Pinpoint the cell where the given text exists, returning its (X, Y) midpoint coordinate. 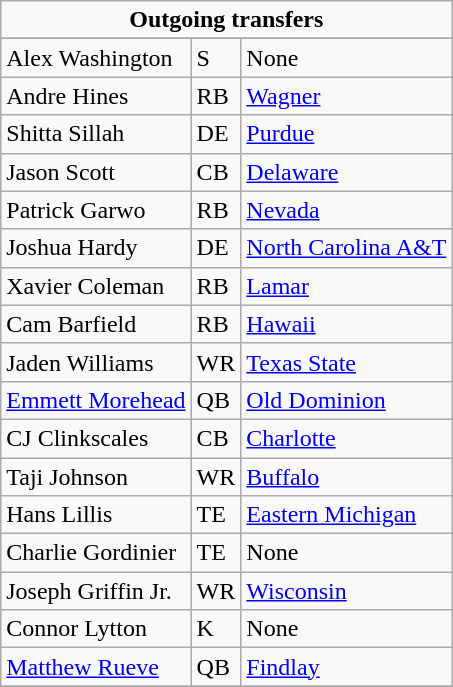
Alex Washington (96, 58)
Hans Lillis (96, 515)
Taji Johnson (96, 477)
Delaware (346, 172)
S (216, 58)
Old Dominion (346, 400)
Patrick Garwo (96, 210)
Wagner (346, 96)
K (216, 629)
Charlie Gordinier (96, 553)
Charlotte (346, 438)
Lamar (346, 286)
Findlay (346, 667)
Xavier Coleman (96, 286)
Hawaii (346, 324)
Purdue (346, 134)
Connor Lytton (96, 629)
Nevada (346, 210)
Emmett Morehead (96, 400)
Buffalo (346, 477)
Wisconsin (346, 591)
North Carolina A&T (346, 248)
Joseph Griffin Jr. (96, 591)
Andre Hines (96, 96)
Jaden Williams (96, 362)
Eastern Michigan (346, 515)
Matthew Rueve (96, 667)
Texas State (346, 362)
Shitta Sillah (96, 134)
Jason Scott (96, 172)
Joshua Hardy (96, 248)
Cam Barfield (96, 324)
CJ Clinkscales (96, 438)
Outgoing transfers (226, 20)
